Search for the cell housing the specified text and yield its (X, Y) center coordinate. 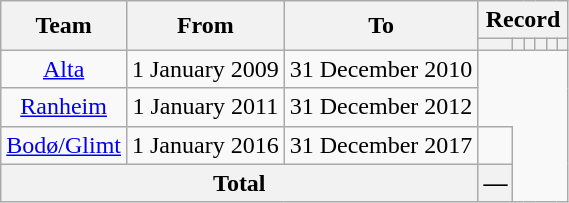
Total (240, 183)
Team (64, 26)
31 December 2012 (381, 107)
Alta (64, 69)
1 January 2016 (205, 145)
— (496, 183)
Bodø/Glimt (64, 145)
31 December 2017 (381, 145)
From (205, 26)
Ranheim (64, 107)
1 January 2011 (205, 107)
31 December 2010 (381, 69)
To (381, 26)
Record (523, 20)
1 January 2009 (205, 69)
